From the cell containing the given text, extract its center point as (X, Y) coordinate. 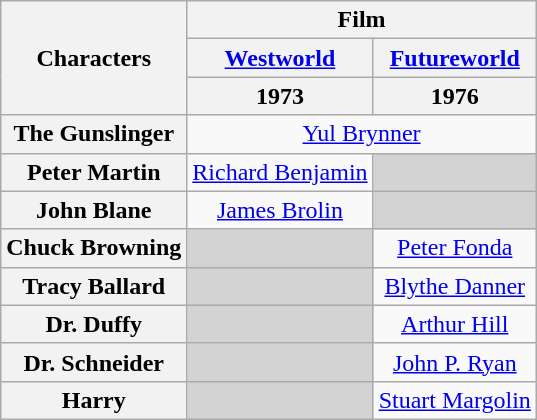
Harry (94, 400)
Blythe Danner (454, 286)
Tracy Ballard (94, 286)
Futureworld (454, 58)
Westworld (280, 58)
Arthur Hill (454, 324)
Film (362, 20)
1973 (280, 96)
The Gunslinger (94, 134)
Richard Benjamin (280, 172)
Chuck Browning (94, 248)
John P. Ryan (454, 362)
Yul Brynner (362, 134)
Dr. Schneider (94, 362)
Characters (94, 58)
Peter Martin (94, 172)
Dr. Duffy (94, 324)
1976 (454, 96)
Stuart Margolin (454, 400)
John Blane (94, 210)
James Brolin (280, 210)
Peter Fonda (454, 248)
